Locate the cell with the specified text and output its [X, Y] center coordinate. 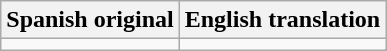
Spanish original [90, 20]
English translation [282, 20]
